Capture the cell that displays the provided text and extract its [X, Y] central coordinate. 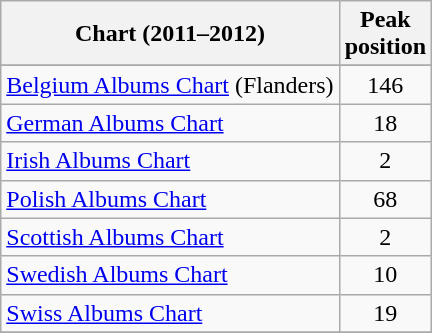
Chart (2011–2012) [170, 34]
Polish Albums Chart [170, 199]
Irish Albums Chart [170, 161]
Scottish Albums Chart [170, 237]
Belgium Albums Chart (Flanders) [170, 85]
Swedish Albums Chart [170, 275]
18 [385, 123]
68 [385, 199]
19 [385, 313]
10 [385, 275]
Peakposition [385, 34]
146 [385, 85]
German Albums Chart [170, 123]
Swiss Albums Chart [170, 313]
